Capture the cell that displays the provided text and extract its [x, y] central coordinate. 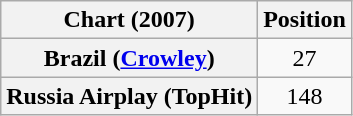
Brazil (Crowley) [130, 58]
27 [305, 58]
148 [305, 96]
Russia Airplay (TopHit) [130, 96]
Position [305, 20]
Chart (2007) [130, 20]
